Identify which cell holds the provided text, then report its (x, y) central coordinate. 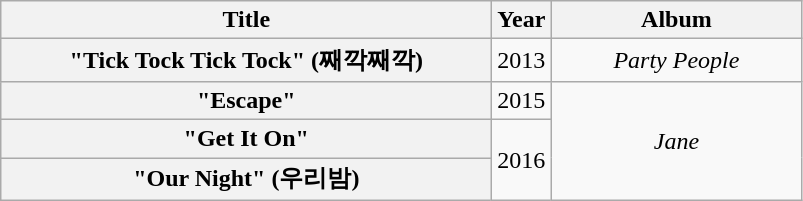
Album (676, 20)
Jane (676, 140)
2015 (522, 100)
2013 (522, 60)
"Get It On" (246, 138)
"Our Night" (우리밤) (246, 180)
Party People (676, 60)
"Escape" (246, 100)
2016 (522, 160)
Year (522, 20)
Title (246, 20)
"Tick Tock Tick Tock" (째깍째깍) (246, 60)
